Return [x, y] of the center of cell containing provided text 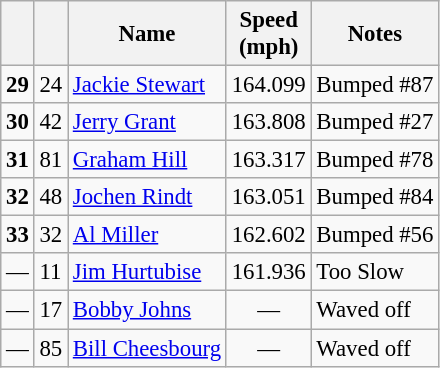
163.051 [268, 197]
29 [18, 85]
164.099 [268, 85]
163.808 [268, 122]
163.317 [268, 160]
Jim Hurtubise [148, 273]
Too Slow [375, 273]
30 [18, 122]
Bumped #78 [375, 160]
Graham Hill [148, 160]
17 [50, 310]
Jackie Stewart [148, 85]
Jochen Rindt [148, 197]
Notes [375, 34]
Bobby Johns [148, 310]
33 [18, 235]
48 [50, 197]
Jerry Grant [148, 122]
42 [50, 122]
81 [50, 160]
162.602 [268, 235]
85 [50, 348]
24 [50, 85]
Al Miller [148, 235]
161.936 [268, 273]
Speed(mph) [268, 34]
Bill Cheesbourg [148, 348]
Bumped #87 [375, 85]
Bumped #27 [375, 122]
31 [18, 160]
Name [148, 34]
Bumped #84 [375, 197]
Bumped #56 [375, 235]
11 [50, 273]
